Provide the [x, y] coordinate of the cell's center where the given text is located.  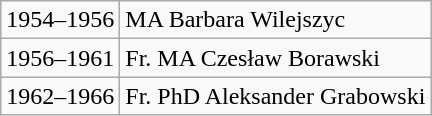
1954–1956 [60, 20]
MA Barbara Wilejszyc [276, 20]
1956–1961 [60, 58]
Fr. PhD Aleksander Grabowski [276, 96]
Fr. MA Czesław Borawski [276, 58]
1962–1966 [60, 96]
